Locate the cell with the specified text and output its (X, Y) center coordinate. 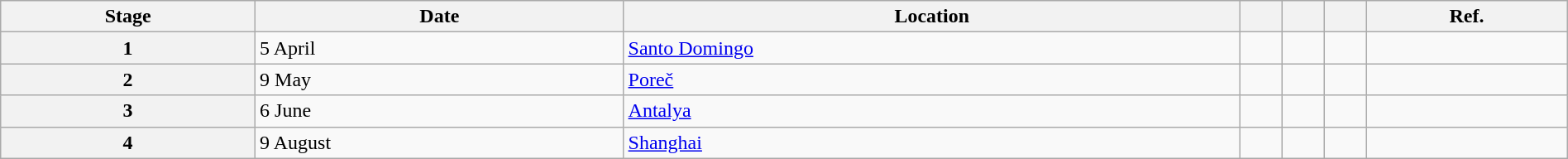
5 April (440, 48)
1 (128, 48)
9 May (440, 79)
2 (128, 79)
Ref. (1467, 17)
6 June (440, 111)
Poreč (931, 79)
Antalya (931, 111)
9 August (440, 142)
4 (128, 142)
Location (931, 17)
Date (440, 17)
3 (128, 111)
Shanghai (931, 142)
Santo Domingo (931, 48)
Stage (128, 17)
